Return [x, y] of the center of cell containing provided text 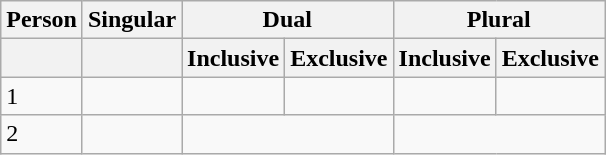
1 [42, 96]
Plural [498, 20]
2 [42, 134]
Person [42, 20]
Singular [132, 20]
Dual [288, 20]
